Find where the given text appears and provide that cell's center as [x, y] coordinate. 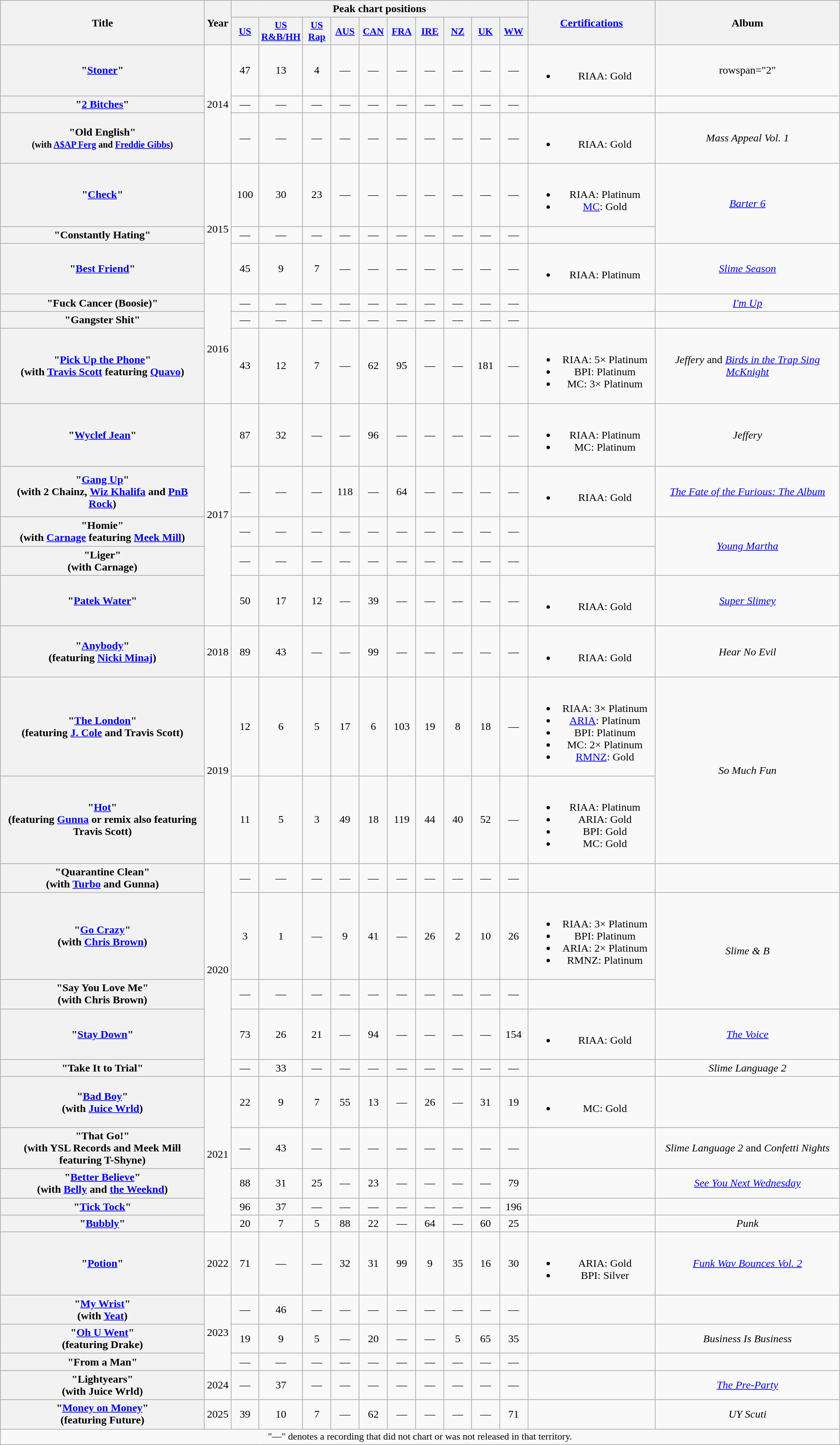
2022 [218, 1264]
MC: Gold [591, 1102]
"Best Friend" [102, 268]
The Pre-Party [748, 1385]
"—" denotes a recording that did not chart or was not released in that territory. [420, 1437]
2 [458, 936]
2019 [218, 770]
Business Is Business [748, 1339]
94 [373, 1034]
RIAA: 5× PlatinumBPI: PlatinumMC: 3× Platinum [591, 365]
55 [345, 1102]
Slime Language 2 [748, 1068]
79 [513, 1183]
"Patek Water" [102, 601]
41 [373, 936]
US Rap [317, 31]
"Say You Love Me"(with Chris Brown) [102, 994]
44 [430, 820]
Young Martha [748, 546]
RIAA: 3× PlatinumBPI: PlatinumARIA: 2× PlatinumRMNZ: Platinum [591, 936]
2014 [218, 104]
33 [281, 1068]
52 [486, 820]
"Oh U Went"(featuring Drake) [102, 1339]
"Better Believe"(with Belly and the Weeknd) [102, 1183]
"Old English"(with A$AP Ferg and Freddie Gibbs) [102, 138]
"Potion" [102, 1264]
Jeffery and Birds in the Trap Sing McKnight [748, 365]
"Check" [102, 195]
103 [402, 726]
16 [486, 1264]
196 [513, 1206]
"My Wrist" (with Yeat) [102, 1310]
2021 [218, 1154]
CAN [373, 31]
Slime & B [748, 951]
45 [245, 268]
118 [345, 492]
2025 [218, 1414]
So Much Fun [748, 770]
"Fuck Cancer (Boosie)" [102, 303]
The Voice [748, 1034]
1 [281, 936]
2023 [218, 1333]
UK [486, 31]
73 [245, 1034]
65 [486, 1339]
87 [245, 435]
"Money on Money"(featuring Future) [102, 1414]
46 [281, 1310]
119 [402, 820]
"Homie"(with Carnage featuring Meek Mill) [102, 531]
181 [486, 365]
47 [245, 70]
rowspan="2" [748, 70]
The Fate of the Furious: The Album [748, 492]
I'm Up [748, 303]
AUS [345, 31]
RIAA: 3× PlatinumARIA: PlatinumBPI: PlatinumMC: 2× PlatinumRMNZ: Gold [591, 726]
Jeffery [748, 435]
2024 [218, 1385]
"Tick Tock" [102, 1206]
Mass Appeal Vol. 1 [748, 138]
"Quarantine Clean"(with Turbo and Gunna) [102, 878]
"Constantly Hating" [102, 235]
Peak chart positions [380, 9]
RIAA: PlatinumARIA: GoldBPI: GoldMC: Gold [591, 820]
Slime Season [748, 268]
IRE [430, 31]
8 [458, 726]
40 [458, 820]
"Hot"(featuring Gunna or remix also featuring Travis Scott) [102, 820]
Certifications [591, 22]
RIAA: PlatinumMC: Gold [591, 195]
2015 [218, 229]
WW [513, 31]
See You Next Wednesday [748, 1183]
4 [317, 70]
"Lightyears"(with Juice Wrld) [102, 1385]
"Pick Up the Phone"(with Travis Scott featuring Quavo) [102, 365]
Hear No Evil [748, 652]
Punk [748, 1224]
US R&B/HH [281, 31]
"Stay Down" [102, 1034]
"Gang Up"(with 2 Chainz, Wiz Khalifa and PnB Rock) [102, 492]
RIAA: PlatinumMC: Platinum [591, 435]
11 [245, 820]
Title [102, 22]
"Stoner" [102, 70]
154 [513, 1034]
2016 [218, 348]
NZ [458, 31]
21 [317, 1034]
US [245, 31]
FRA [402, 31]
60 [486, 1224]
"Take It to Trial" [102, 1068]
Album [748, 22]
"Gangster Shit" [102, 320]
ARIA: GoldBPI: Silver [591, 1264]
"Bad Boy"(with Juice Wrld) [102, 1102]
95 [402, 365]
UY Scuti [748, 1414]
2018 [218, 652]
50 [245, 601]
"Wyclef Jean" [102, 435]
"2 Bitches" [102, 104]
"Bubbly" [102, 1224]
89 [245, 652]
"From a Man" [102, 1362]
Barter 6 [748, 203]
Slime Language 2 and Confetti Nights [748, 1148]
"Anybody"(featuring Nicki Minaj) [102, 652]
100 [245, 195]
RIAA: Platinum [591, 268]
"The London"(featuring J. Cole and Travis Scott) [102, 726]
"Liger"(with Carnage) [102, 561]
Super Slimey [748, 601]
Funk Wav Bounces Vol. 2 [748, 1264]
49 [345, 820]
"That Go!"(with YSL Records and Meek Mill featuring T-Shyne) [102, 1148]
Year [218, 22]
2017 [218, 514]
"Go Crazy"(with Chris Brown) [102, 936]
2020 [218, 970]
